Search for the cell housing the specified text and yield its (X, Y) center coordinate. 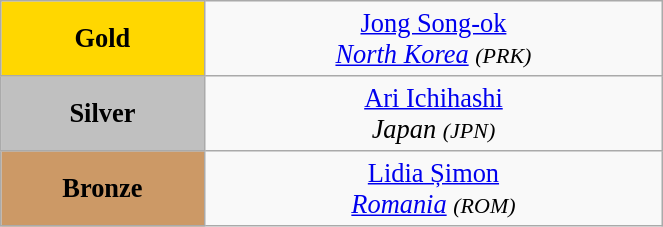
Lidia ȘimonRomania (ROM) (434, 188)
Gold (102, 38)
Jong Song-okNorth Korea (PRK) (434, 38)
Silver (102, 112)
Bronze (102, 188)
Ari IchihashiJapan (JPN) (434, 112)
